Provide the [x, y] coordinate of the cell's center where the given text is located.  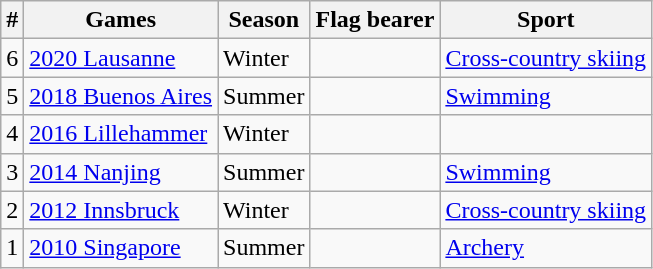
Games [121, 20]
4 [12, 134]
2018 Buenos Aires [121, 96]
Archery [546, 248]
5 [12, 96]
2020 Lausanne [121, 58]
1 [12, 248]
3 [12, 172]
2012 Innsbruck [121, 210]
Flag bearer [375, 20]
2014 Nanjing [121, 172]
Sport [546, 20]
# [12, 20]
Season [264, 20]
2010 Singapore [121, 248]
2 [12, 210]
2016 Lillehammer [121, 134]
6 [12, 58]
